Locate the cell with the specified text and output its (X, Y) center coordinate. 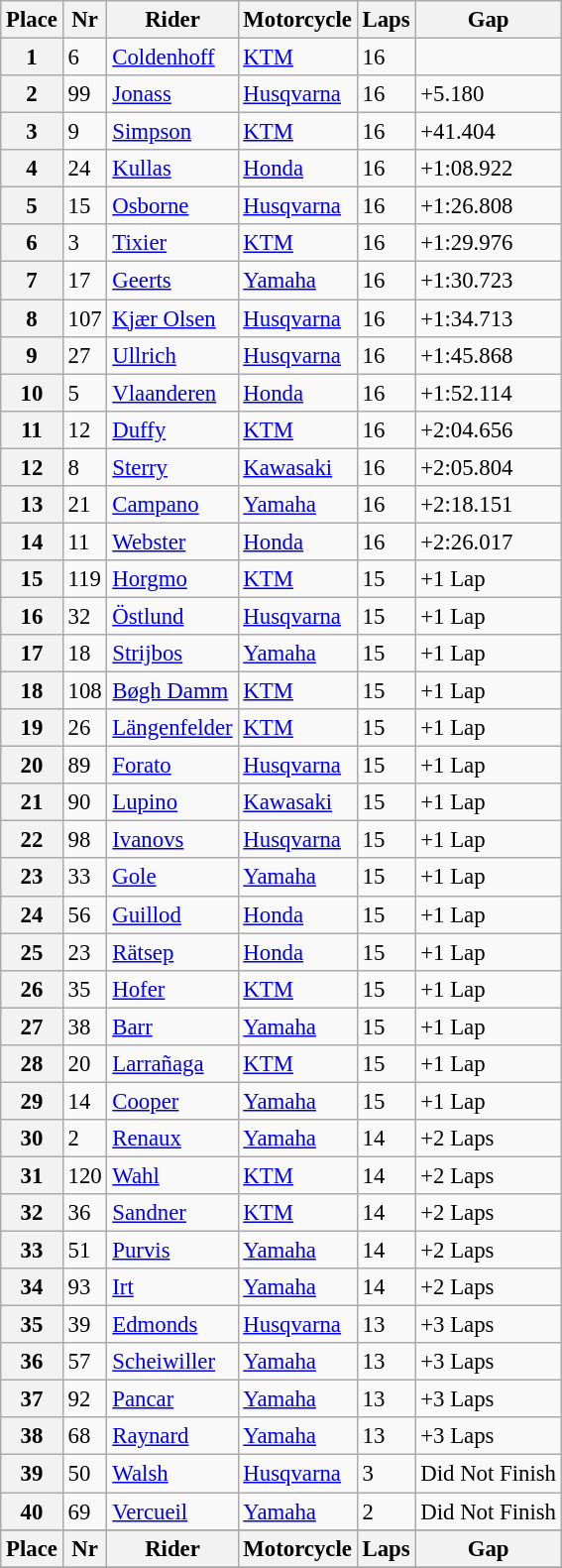
Scheiwiller (172, 1362)
19 (32, 728)
92 (85, 1399)
Rätsep (172, 952)
+1:08.922 (488, 169)
108 (85, 691)
57 (85, 1362)
Wahl (172, 1175)
25 (32, 952)
Purvis (172, 1251)
Raynard (172, 1437)
Cooper (172, 1101)
90 (85, 802)
119 (85, 579)
40 (32, 1511)
+1:26.808 (488, 206)
99 (85, 94)
93 (85, 1287)
30 (32, 1139)
Osborne (172, 206)
Längenfelder (172, 728)
29 (32, 1101)
34 (32, 1287)
Horgmo (172, 579)
+2:18.151 (488, 505)
+5.180 (488, 94)
Forato (172, 766)
22 (32, 840)
Simpson (172, 132)
51 (85, 1251)
Webster (172, 542)
1 (32, 58)
Ivanovs (172, 840)
Pancar (172, 1399)
Östlund (172, 616)
Edmonds (172, 1325)
Gole (172, 878)
Campano (172, 505)
Sandner (172, 1213)
50 (85, 1474)
Irt (172, 1287)
Renaux (172, 1139)
+2:05.804 (488, 467)
4 (32, 169)
37 (32, 1399)
+1:30.723 (488, 281)
98 (85, 840)
69 (85, 1511)
107 (85, 318)
Kjær Olsen (172, 318)
Vlaanderen (172, 393)
Sterry (172, 467)
Walsh (172, 1474)
Guillod (172, 914)
Coldenhoff (172, 58)
7 (32, 281)
Strijbos (172, 654)
+41.404 (488, 132)
Tixier (172, 243)
Jonass (172, 94)
10 (32, 393)
68 (85, 1437)
31 (32, 1175)
Kullas (172, 169)
56 (85, 914)
Lupino (172, 802)
Hofer (172, 989)
+1:52.114 (488, 393)
Vercueil (172, 1511)
Bøgh Damm (172, 691)
Duffy (172, 429)
+1:34.713 (488, 318)
+1:45.868 (488, 355)
Geerts (172, 281)
+2:26.017 (488, 542)
Larrañaga (172, 1064)
89 (85, 766)
120 (85, 1175)
+1:29.976 (488, 243)
Barr (172, 1026)
+2:04.656 (488, 429)
Ullrich (172, 355)
28 (32, 1064)
